Identify which cell holds the provided text, then report its (X, Y) central coordinate. 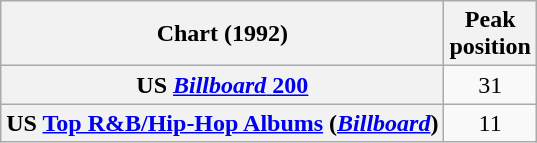
US Top R&B/Hip-Hop Albums (Billboard) (222, 123)
11 (490, 123)
Chart (1992) (222, 34)
31 (490, 85)
Peak position (490, 34)
US Billboard 200 (222, 85)
